Extract the (X, Y) coordinate from the center of the cell holding the provided text.  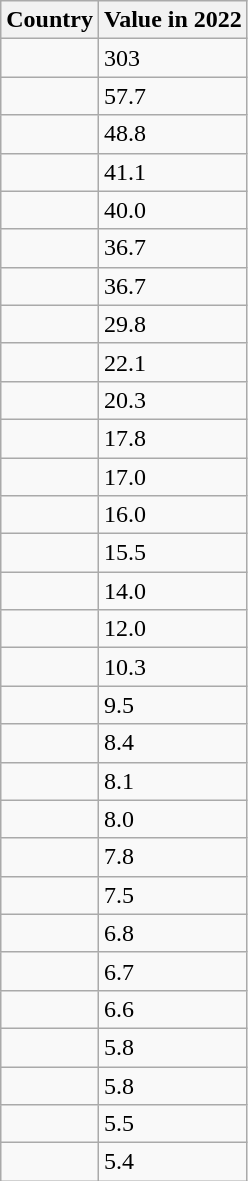
15.5 (172, 553)
40.0 (172, 210)
9.5 (172, 705)
20.3 (172, 400)
22.1 (172, 362)
7.8 (172, 857)
8.0 (172, 819)
6.6 (172, 1009)
6.7 (172, 971)
8.4 (172, 743)
57.7 (172, 96)
41.1 (172, 172)
17.0 (172, 477)
16.0 (172, 515)
303 (172, 58)
48.8 (172, 134)
5.4 (172, 1162)
5.5 (172, 1124)
17.8 (172, 438)
6.8 (172, 933)
7.5 (172, 895)
Value in 2022 (172, 20)
8.1 (172, 781)
29.8 (172, 324)
14.0 (172, 591)
12.0 (172, 629)
Country (50, 20)
10.3 (172, 667)
